Return (x, y) of the center of cell containing provided text 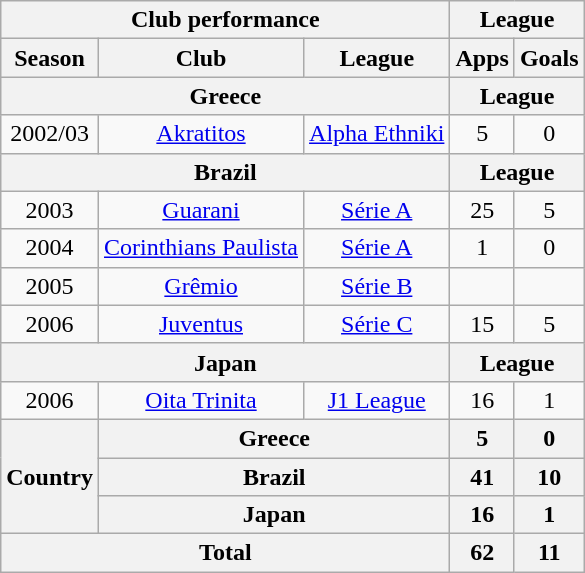
25 (482, 210)
Grêmio (200, 286)
Juventus (200, 324)
10 (549, 477)
Série C (377, 324)
Oita Trinita (200, 400)
Guarani (200, 210)
41 (482, 477)
Club performance (226, 20)
2004 (50, 248)
2003 (50, 210)
Apps (482, 58)
11 (549, 553)
Goals (549, 58)
Country (50, 476)
Total (226, 553)
2005 (50, 286)
Corinthians Paulista (200, 248)
2002/03 (50, 134)
15 (482, 324)
Série B (377, 286)
Akratitos (200, 134)
Season (50, 58)
62 (482, 553)
Alpha Ethniki (377, 134)
J1 League (377, 400)
Club (200, 58)
